Identify which cell holds the provided text, then report its (X, Y) central coordinate. 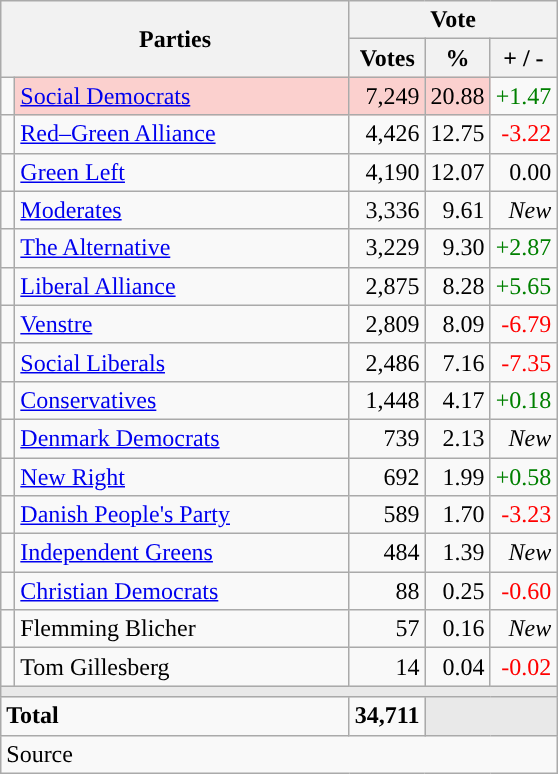
8.09 (458, 324)
Social Liberals (182, 362)
0.16 (458, 629)
+5.65 (524, 286)
-3.22 (524, 134)
20.88 (458, 96)
2,875 (387, 286)
1.39 (458, 553)
2,809 (387, 324)
-0.02 (524, 667)
12.75 (458, 134)
+0.18 (524, 400)
+1.47 (524, 96)
Denmark Democrats (182, 438)
1,448 (387, 400)
2,486 (387, 362)
7,249 (387, 96)
3,336 (387, 210)
88 (387, 591)
Votes (387, 58)
589 (387, 515)
Social Democrats (182, 96)
12.07 (458, 172)
Total (176, 716)
Independent Greens (182, 553)
Parties (176, 39)
-7.35 (524, 362)
-0.60 (524, 591)
8.28 (458, 286)
-6.79 (524, 324)
34,711 (387, 716)
57 (387, 629)
+0.58 (524, 477)
9.30 (458, 248)
Flemming Blicher (182, 629)
2.13 (458, 438)
0.00 (524, 172)
1.99 (458, 477)
Conservatives (182, 400)
4.17 (458, 400)
4,426 (387, 134)
Liberal Alliance (182, 286)
Red–Green Alliance (182, 134)
9.61 (458, 210)
Venstre (182, 324)
Danish People's Party (182, 515)
% (458, 58)
3,229 (387, 248)
7.16 (458, 362)
4,190 (387, 172)
+ / - (524, 58)
-3.23 (524, 515)
Christian Democrats (182, 591)
Vote (452, 20)
484 (387, 553)
0.25 (458, 591)
Green Left (182, 172)
Tom Gillesberg (182, 667)
14 (387, 667)
0.04 (458, 667)
New Right (182, 477)
692 (387, 477)
The Alternative (182, 248)
+2.87 (524, 248)
1.70 (458, 515)
739 (387, 438)
Moderates (182, 210)
Source (279, 754)
